Find where the given text appears and provide that cell's center as [X, Y] coordinate. 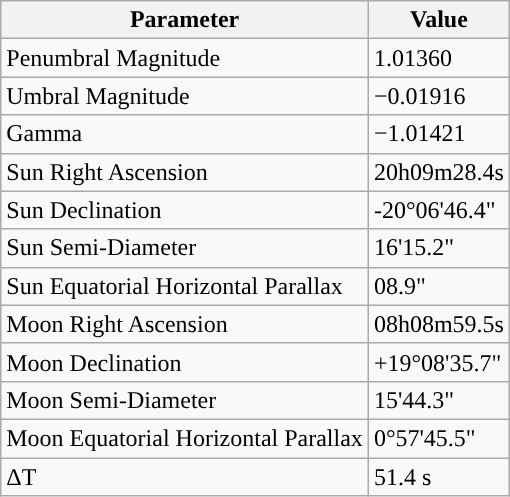
Moon Declination [185, 362]
-20°06'46.4" [438, 210]
51.4 s [438, 477]
Gamma [185, 134]
1.01360 [438, 58]
08.9" [438, 286]
Sun Equatorial Horizontal Parallax [185, 286]
ΔT [185, 477]
Penumbral Magnitude [185, 58]
Sun Declination [185, 210]
08h08m59.5s [438, 324]
Moon Right Ascension [185, 324]
16'15.2" [438, 248]
−1.01421 [438, 134]
20h09m28.4s [438, 172]
−0.01916 [438, 96]
Moon Semi-Diameter [185, 400]
Sun Right Ascension [185, 172]
Value [438, 20]
0°57'45.5" [438, 438]
Umbral Magnitude [185, 96]
Sun Semi-Diameter [185, 248]
Moon Equatorial Horizontal Parallax [185, 438]
15'44.3" [438, 400]
Parameter [185, 20]
+19°08'35.7" [438, 362]
